Search for the cell housing the specified text and yield its (X, Y) center coordinate. 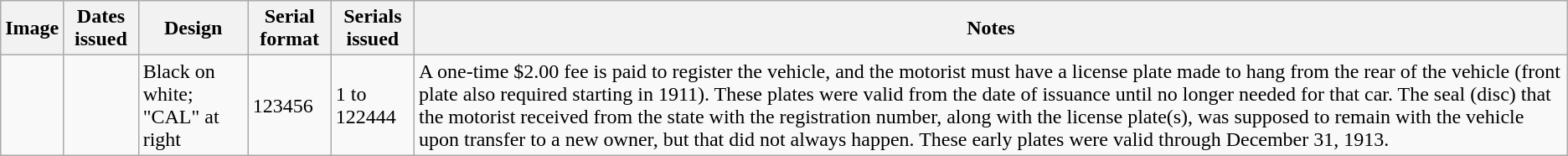
Serials issued (372, 29)
1 to 122444 (372, 106)
Image (32, 29)
Serial format (290, 29)
Notes (990, 29)
123456 (290, 106)
Black on white; "CAL" at right (193, 106)
Design (193, 29)
Dates issued (101, 29)
